Capture the cell that displays the provided text and extract its (X, Y) central coordinate. 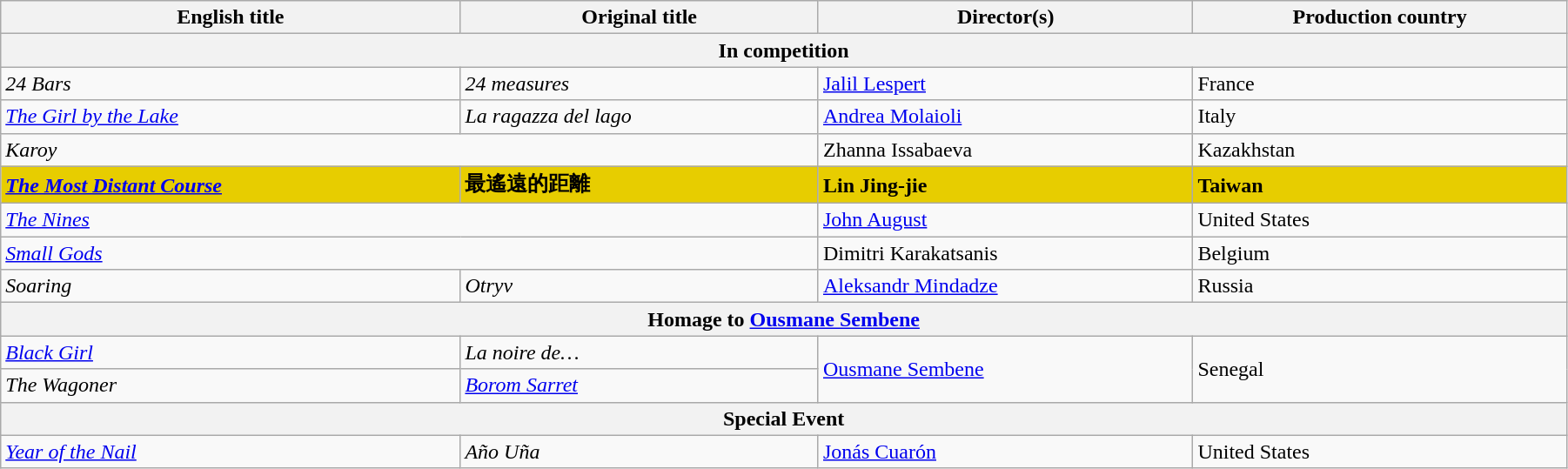
Jonás Cuarón (1005, 452)
Jalil Lespert (1005, 84)
Taiwan (1380, 184)
Small Gods (410, 253)
In competition (784, 50)
The Girl by the Lake (231, 117)
Year of the Nail (231, 452)
Production country (1380, 17)
English title (231, 17)
Karoy (410, 150)
Homage to Ousmane Sembene (784, 319)
The Wagoner (231, 385)
La ragazza del lago (640, 117)
Dimitri Karakatsanis (1005, 253)
John August (1005, 220)
The Nines (410, 220)
Zhanna Issabaeva (1005, 150)
24 measures (640, 84)
Soaring (231, 286)
Lin Jing-jie (1005, 184)
Senegal (1380, 369)
Black Girl (231, 352)
Special Event (784, 419)
Kazakhstan (1380, 150)
Borom Sarret (640, 385)
La noire de… (640, 352)
Russia (1380, 286)
Belgium (1380, 253)
Otryv (640, 286)
Año Uña (640, 452)
Director(s) (1005, 17)
Ousmane Sembene (1005, 369)
The Most Distant Course (231, 184)
France (1380, 84)
Andrea Molaioli (1005, 117)
Original title (640, 17)
Aleksandr Mindadze (1005, 286)
Italy (1380, 117)
24 Bars (231, 84)
最遙遠的距離 (640, 184)
